Search for the cell housing the specified text and yield its [X, Y] center coordinate. 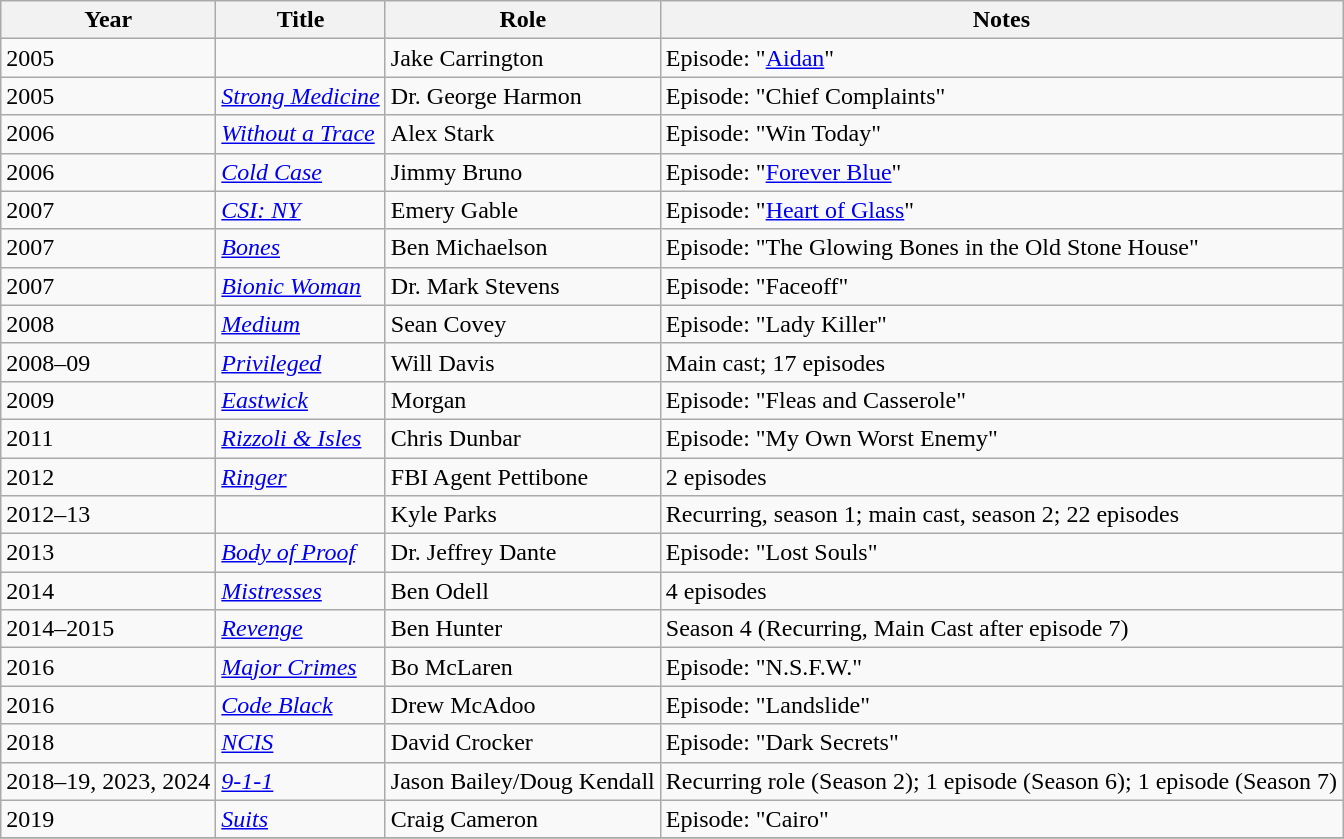
Bones [300, 248]
Episode: "Dark Secrets" [1001, 743]
Bionic Woman [300, 286]
Episode: "Lost Souls" [1001, 553]
Body of Proof [300, 553]
Episode: "The Glowing Bones in the Old Stone House" [1001, 248]
Dr. George Harmon [522, 96]
Suits [300, 819]
Sean Covey [522, 324]
9-1-1 [300, 781]
Episode: "Faceoff" [1001, 286]
Year [108, 20]
Title [300, 20]
2018–19, 2023, 2024 [108, 781]
Kyle Parks [522, 515]
Dr. Mark Stevens [522, 286]
Episode: "My Own Worst Enemy" [1001, 438]
FBI Agent Pettibone [522, 477]
2012 [108, 477]
Alex Stark [522, 134]
2014–2015 [108, 629]
Episode: "Win Today" [1001, 134]
Jake Carrington [522, 58]
David Crocker [522, 743]
Episode: "Lady Killer" [1001, 324]
Strong Medicine [300, 96]
Episode: "Fleas and Casserole" [1001, 400]
Recurring role (Season 2); 1 episode (Season 6); 1 episode (Season 7) [1001, 781]
Medium [300, 324]
Ringer [300, 477]
Cold Case [300, 172]
Episode: "N.S.F.W." [1001, 667]
Recurring, season 1; main cast, season 2; 22 episodes [1001, 515]
Jason Bailey/Doug Kendall [522, 781]
NCIS [300, 743]
4 episodes [1001, 591]
Main cast; 17 episodes [1001, 362]
Rizzoli & Isles [300, 438]
2011 [108, 438]
Morgan [522, 400]
Emery Gable [522, 210]
Without a Trace [300, 134]
CSI: NY [300, 210]
Will Davis [522, 362]
Bo McLaren [522, 667]
Notes [1001, 20]
2012–13 [108, 515]
Code Black [300, 705]
Drew McAdoo [522, 705]
Episode: "Chief Complaints" [1001, 96]
Episode: "Cairo" [1001, 819]
Episode: "Heart of Glass" [1001, 210]
2019 [108, 819]
2 episodes [1001, 477]
2008 [108, 324]
Ben Odell [522, 591]
Role [522, 20]
Jimmy Bruno [522, 172]
Episode: "Aidan" [1001, 58]
2018 [108, 743]
Episode: "Landslide" [1001, 705]
Dr. Jeffrey Dante [522, 553]
Craig Cameron [522, 819]
Eastwick [300, 400]
Ben Michaelson [522, 248]
Ben Hunter [522, 629]
2014 [108, 591]
Mistresses [300, 591]
Episode: "Forever Blue" [1001, 172]
Chris Dunbar [522, 438]
Season 4 (Recurring, Main Cast after episode 7) [1001, 629]
2008–09 [108, 362]
Major Crimes [300, 667]
2013 [108, 553]
2009 [108, 400]
Privileged [300, 362]
Revenge [300, 629]
